Find where the given text appears and provide that cell's center as (X, Y) coordinate. 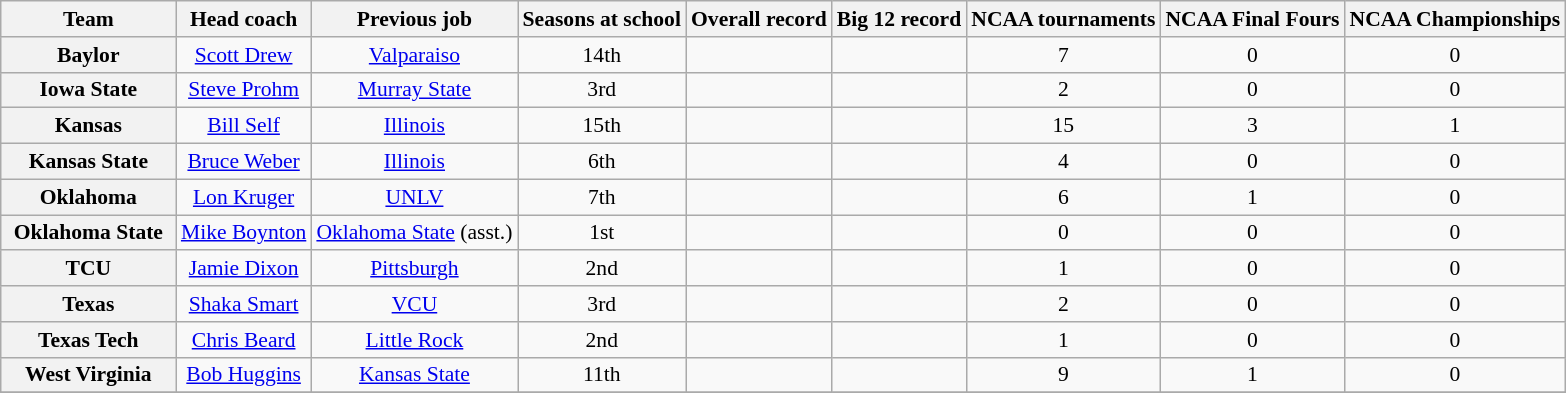
Little Rock (414, 340)
Pittsburgh (414, 269)
Lon Kruger (244, 197)
Bill Self (244, 126)
Chris Beard (244, 340)
3 (1252, 126)
Big 12 record (899, 19)
Overall record (759, 19)
4 (1063, 162)
6 (1063, 197)
Texas (88, 304)
11th (602, 375)
14th (602, 55)
6th (602, 162)
Seasons at school (602, 19)
TCU (88, 269)
Bob Huggins (244, 375)
Mike Boynton (244, 233)
UNLV (414, 197)
NCAA Championships (1454, 19)
Oklahoma State (88, 233)
Scott Drew (244, 55)
West Virginia (88, 375)
Jamie Dixon (244, 269)
Bruce Weber (244, 162)
Kansas (88, 126)
Steve Prohm (244, 90)
Oklahoma State (asst.) (414, 233)
Iowa State (88, 90)
Baylor (88, 55)
Team (88, 19)
VCU (414, 304)
1st (602, 233)
15th (602, 126)
Murray State (414, 90)
NCAA tournaments (1063, 19)
Shaka Smart (244, 304)
Oklahoma (88, 197)
Texas Tech (88, 340)
Head coach (244, 19)
NCAA Final Fours (1252, 19)
Previous job (414, 19)
Valparaiso (414, 55)
15 (1063, 126)
7th (602, 197)
9 (1063, 375)
7 (1063, 55)
